Pinpoint the cell where the given text exists, returning its (x, y) midpoint coordinate. 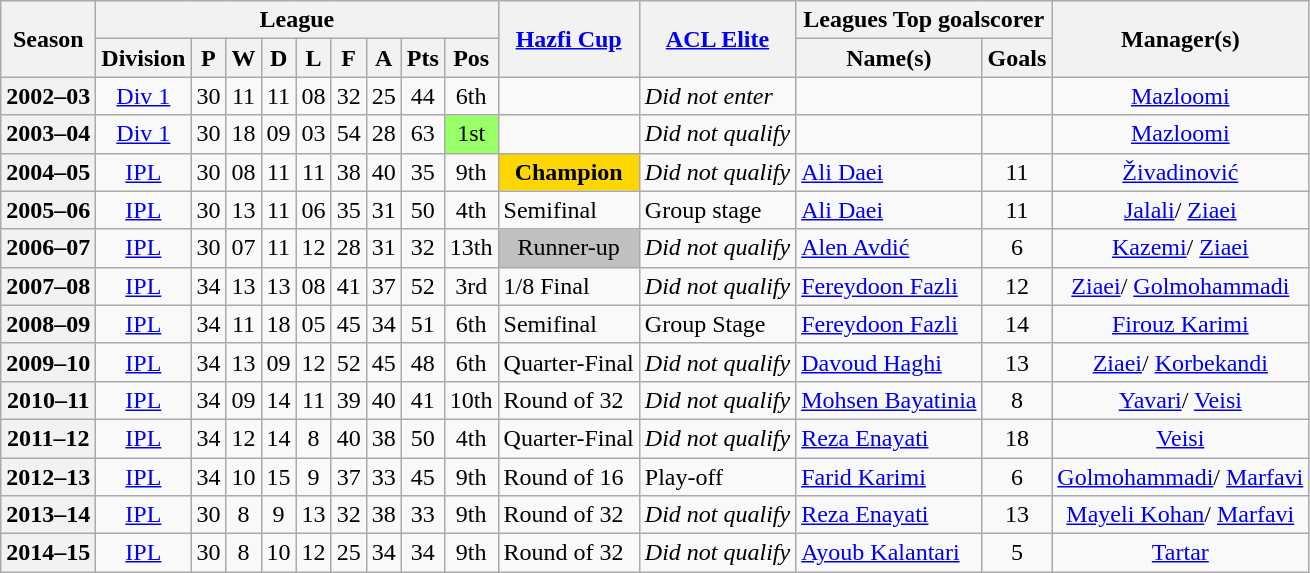
2005–06 (48, 210)
Name(s) (889, 58)
Mayeli Kohan/ Marfavi (1180, 515)
Živadinović (1180, 172)
Hazfi Cup (568, 39)
1/8 Final (568, 286)
Season (48, 39)
Tartar (1180, 553)
2003–04 (48, 134)
Pos (471, 58)
Leagues Top goalscorer (924, 20)
Runner-up (568, 248)
39 (348, 400)
Manager(s) (1180, 39)
2004–05 (48, 172)
51 (422, 324)
13th (471, 248)
2009–10 (48, 362)
Division (144, 58)
05 (314, 324)
5 (1017, 553)
48 (422, 362)
2014–15 (48, 553)
2008–09 (48, 324)
Champion (568, 172)
Group stage (717, 210)
2006–07 (48, 248)
Ziaei/ Golmohammadi (1180, 286)
3rd (471, 286)
Farid Karimi (889, 477)
Mohsen Bayatinia (889, 400)
63 (422, 134)
2012–13 (48, 477)
54 (348, 134)
P (208, 58)
League (297, 20)
Round of 16 (568, 477)
2013–14 (48, 515)
Veisi (1180, 438)
44 (422, 96)
15 (278, 477)
06 (314, 210)
2011–12 (48, 438)
2002–03 (48, 96)
2010–11 (48, 400)
Play-off (717, 477)
ACL Elite (717, 39)
Yavari/ Veisi (1180, 400)
07 (244, 248)
F (348, 58)
Jalali/ Ziaei (1180, 210)
Kazemi/ Ziaei (1180, 248)
Golmohammadi/ Marfavi (1180, 477)
Ziaei/ Korbekandi (1180, 362)
1st (471, 134)
A (384, 58)
Firouz Karimi (1180, 324)
D (278, 58)
03 (314, 134)
Goals (1017, 58)
W (244, 58)
L (314, 58)
10th (471, 400)
2007–08 (48, 286)
Davoud Haghi (889, 362)
Ayoub Kalantari (889, 553)
Group Stage (717, 324)
Pts (422, 58)
Alen Avdić (889, 248)
Did not enter (717, 96)
